Identify which cell holds the provided text, then report its (X, Y) central coordinate. 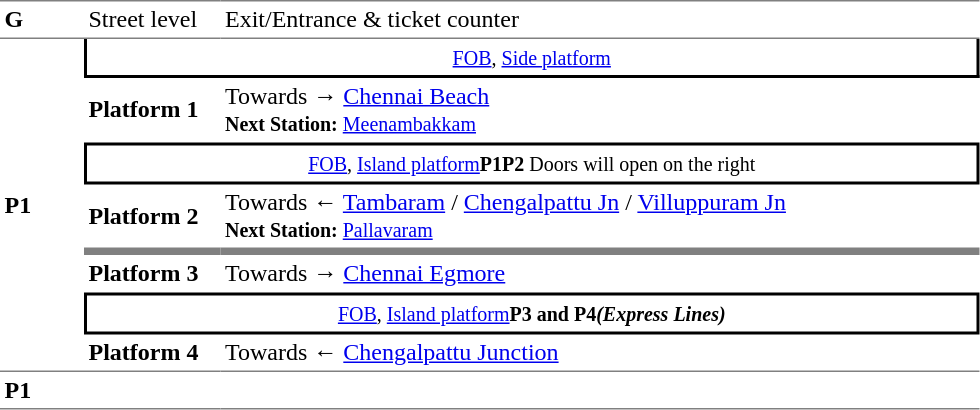
Platform 1 (152, 110)
Platform 4 (152, 353)
Towards → Chennai Egmore (600, 274)
Towards ← Chengalpattu Junction (600, 353)
FOB, Island platformP1P2 Doors will open on the right (532, 163)
FOB, Island platformP3 and P4(Express Lines) (532, 313)
FOB, Side platform (532, 58)
Street level (152, 20)
Towards ← Tambaram / Chengalpattu Jn / Villuppuram JnNext Station: Pallavaram (600, 219)
Platform 3 (152, 274)
Platform 2 (152, 219)
Towards → Chennai BeachNext Station: Meenambakkam (600, 110)
Exit/Entrance & ticket counter (600, 20)
G (42, 20)
